Determine the (X, Y) coordinate at the center of the cell enclosing the given text.  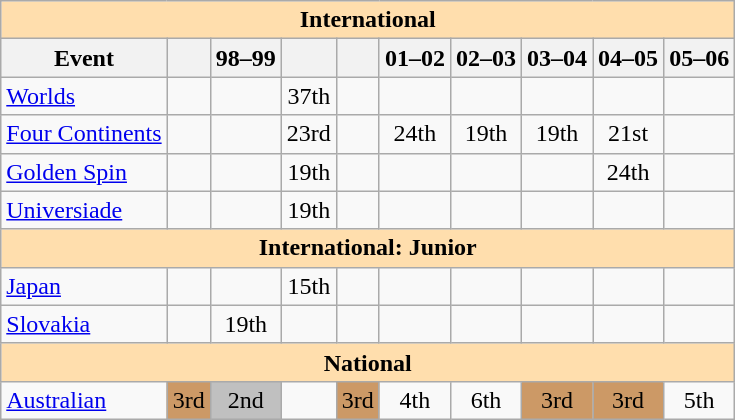
4th (414, 400)
Australian (84, 400)
02–03 (486, 58)
01–02 (414, 58)
Japan (84, 286)
Four Continents (84, 134)
04–05 (628, 58)
2nd (246, 400)
23rd (308, 134)
15th (308, 286)
Worlds (84, 96)
98–99 (246, 58)
International (368, 20)
5th (700, 400)
05–06 (700, 58)
Slovakia (84, 324)
21st (628, 134)
Golden Spin (84, 172)
International: Junior (368, 248)
National (368, 362)
37th (308, 96)
Universiade (84, 210)
Event (84, 58)
03–04 (558, 58)
6th (486, 400)
